For the text-containing cell, return its midpoint in (x, y) coordinate format. 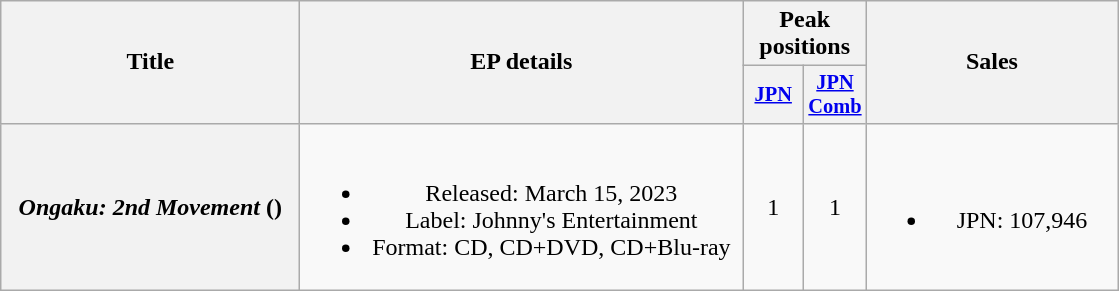
EP details (522, 62)
Title (150, 62)
JPN: 107,946 (992, 206)
Peak positions (805, 34)
JPN (774, 95)
Released: March 15, 2023Label: Johnny's EntertainmentFormat: CD, CD+DVD, CD+Blu-ray (522, 206)
Sales (992, 62)
JPNComb (836, 95)
Ongaku: 2nd Movement () (150, 206)
